Scan for the cell matching the given text and deliver its (x, y) coordinate at center. 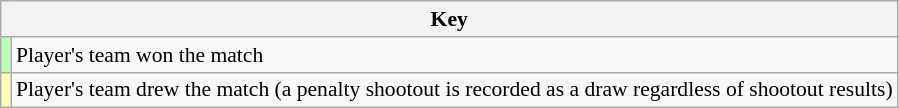
Player's team won the match (454, 55)
Key (450, 19)
Player's team drew the match (a penalty shootout is recorded as a draw regardless of shootout results) (454, 90)
